Locate the cell with the specified text and output its [X, Y] center coordinate. 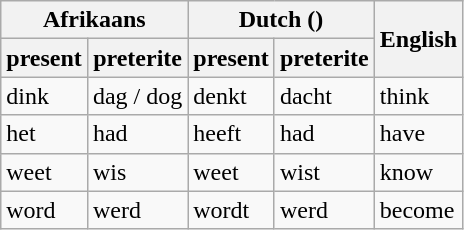
English [418, 39]
have [418, 134]
become [418, 210]
dink [44, 96]
wist [324, 172]
het [44, 134]
word [44, 210]
denkt [232, 96]
know [418, 172]
heeft [232, 134]
dag / dog [137, 96]
dacht [324, 96]
Dutch () [282, 20]
Afrikaans [94, 20]
wordt [232, 210]
think [418, 96]
wis [137, 172]
